Return [X, Y] of the center of cell containing provided text 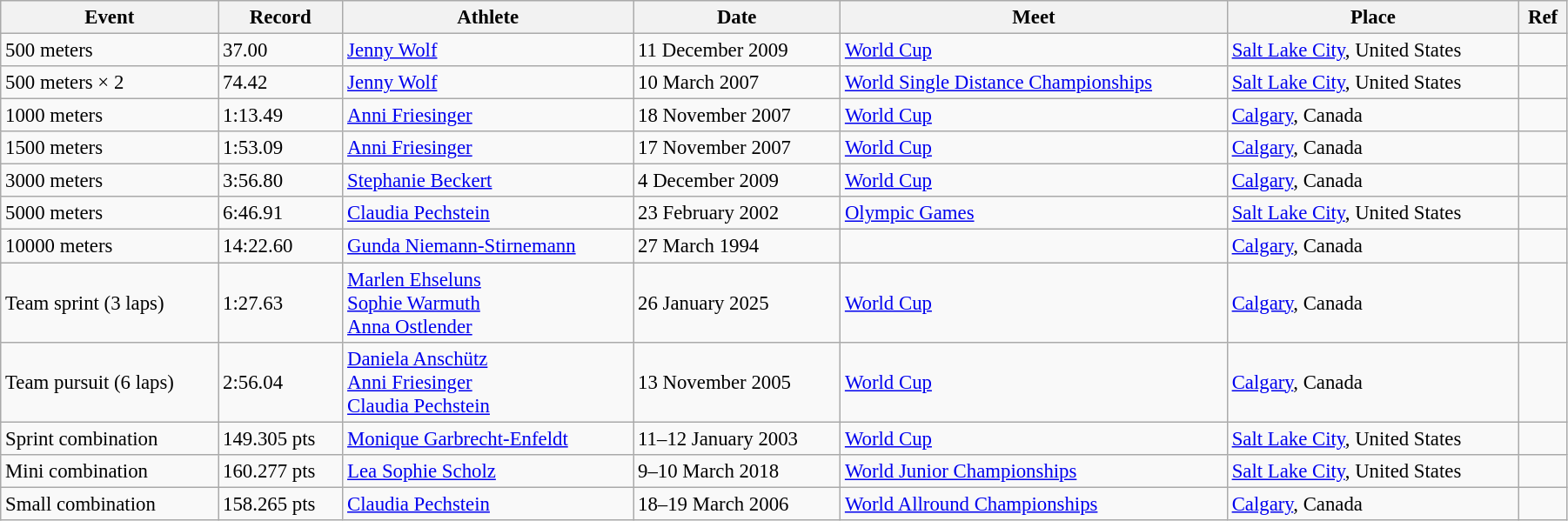
World Allround Championships [1034, 504]
23 February 2002 [737, 213]
Monique Garbrecht-Enfeldt [488, 438]
11–12 January 2003 [737, 438]
4 December 2009 [737, 181]
Team pursuit (6 laps) [110, 382]
World Junior Championships [1034, 471]
149.305 pts [280, 438]
2:56.04 [280, 382]
1:27.63 [280, 303]
3:56.80 [280, 181]
5000 meters [110, 213]
1000 meters [110, 116]
10 March 2007 [737, 83]
11 December 2009 [737, 50]
Olympic Games [1034, 213]
Gunda Niemann-Stirnemann [488, 246]
158.265 pts [280, 504]
Team sprint (3 laps) [110, 303]
9–10 March 2018 [737, 471]
Date [737, 17]
17 November 2007 [737, 148]
1:13.49 [280, 116]
Record [280, 17]
500 meters × 2 [110, 83]
26 January 2025 [737, 303]
6:46.91 [280, 213]
Small combination [110, 504]
500 meters [110, 50]
18–19 March 2006 [737, 504]
Marlen EhselunsSophie WarmuthAnna Ostlender [488, 303]
27 March 1994 [737, 246]
Daniela AnschützAnni FriesingerClaudia Pechstein [488, 382]
World Single Distance Championships [1034, 83]
13 November 2005 [737, 382]
Mini combination [110, 471]
3000 meters [110, 181]
Stephanie Beckert [488, 181]
1500 meters [110, 148]
10000 meters [110, 246]
Ref [1544, 17]
Lea Sophie Scholz [488, 471]
14:22.60 [280, 246]
Sprint combination [110, 438]
Athlete [488, 17]
18 November 2007 [737, 116]
37.00 [280, 50]
1:53.09 [280, 148]
Event [110, 17]
Place [1373, 17]
74.42 [280, 83]
160.277 pts [280, 471]
Meet [1034, 17]
